Capture the cell that displays the provided text and extract its (X, Y) central coordinate. 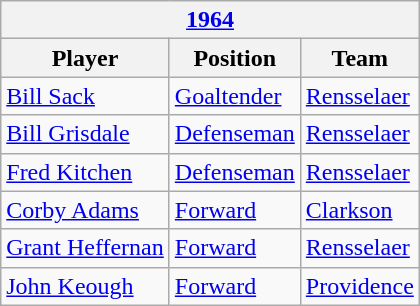
John Keough (86, 286)
Providence (360, 286)
1964 (210, 20)
Bill Grisdale (86, 134)
Team (360, 58)
Clarkson (360, 210)
Corby Adams (86, 210)
Player (86, 58)
Goaltender (234, 96)
Fred Kitchen (86, 172)
Bill Sack (86, 96)
Position (234, 58)
Grant Heffernan (86, 248)
